Return [X, Y] of the center of cell containing provided text 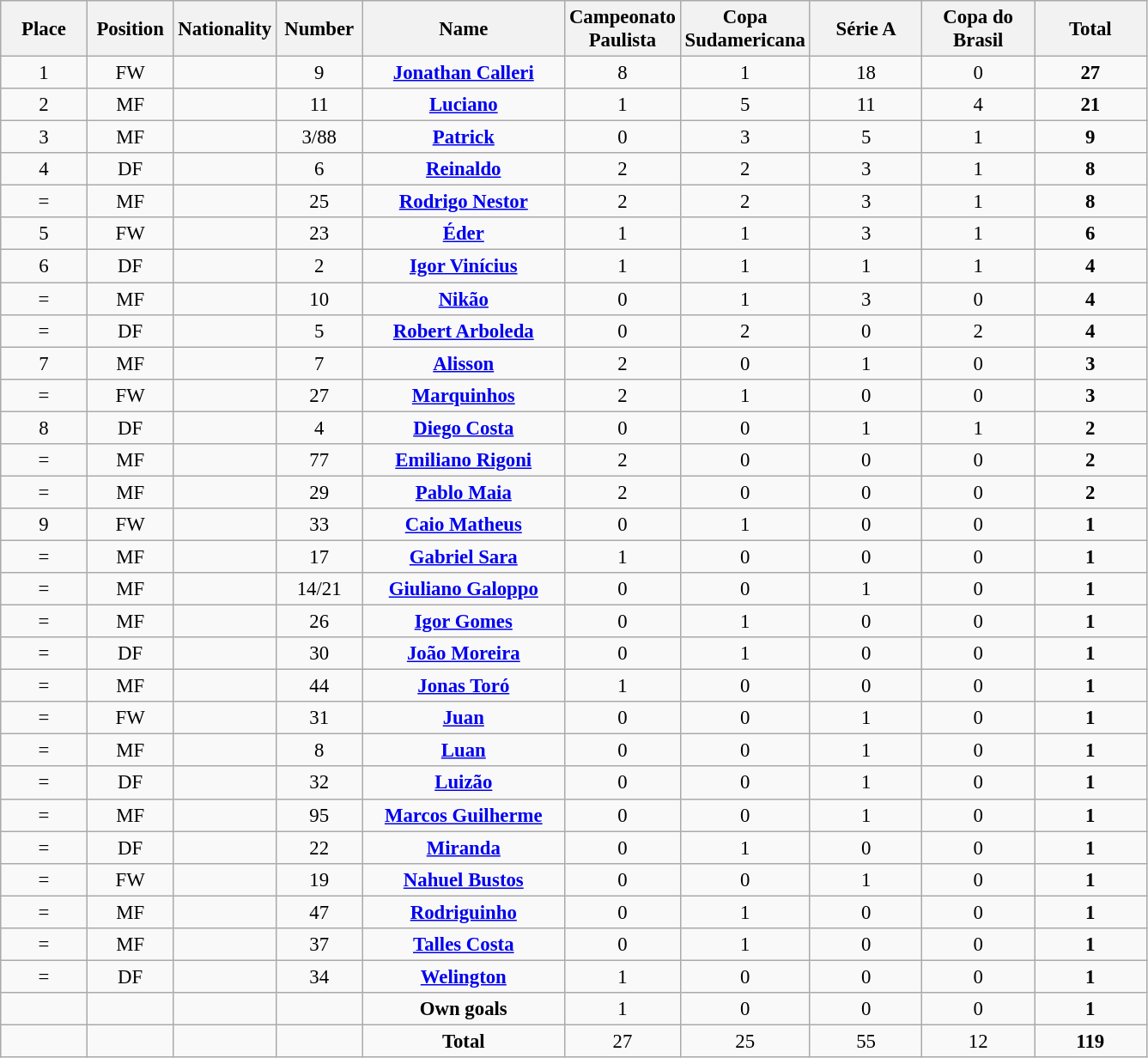
Number [319, 29]
Rodriguinho [464, 912]
Jonas Toró [464, 686]
Emiliano Rigoni [464, 460]
12 [979, 1041]
77 [319, 460]
Copa do Brasil [979, 29]
44 [319, 686]
Talles Costa [464, 945]
Giuliano Galoppo [464, 589]
95 [319, 815]
Patrick [464, 137]
34 [319, 976]
18 [866, 73]
Nahuel Bustos [464, 879]
Nikão [464, 299]
Own goals [464, 1009]
Luizão [464, 783]
Reinaldo [464, 169]
22 [319, 848]
3/88 [319, 137]
Welington [464, 976]
Rodrigo Nestor [464, 202]
Série A [866, 29]
Gabriel Sara [464, 556]
Name [464, 29]
37 [319, 945]
33 [319, 525]
Miranda [464, 848]
26 [319, 622]
Nationality [225, 29]
Luan [464, 751]
17 [319, 556]
Position [131, 29]
Campeonato Paulista [623, 29]
119 [1090, 1041]
14/21 [319, 589]
Copa Sudamericana [745, 29]
Éder [464, 234]
Diego Costa [464, 428]
Alisson [464, 363]
Caio Matheus [464, 525]
21 [1090, 105]
Marcos Guilherme [464, 815]
55 [866, 1041]
Marquinhos [464, 395]
Igor Vinícius [464, 266]
23 [319, 234]
47 [319, 912]
Igor Gomes [464, 622]
31 [319, 718]
32 [319, 783]
Luciano [464, 105]
30 [319, 654]
Jonathan Calleri [464, 73]
19 [319, 879]
Pablo Maia [464, 492]
Juan [464, 718]
Place [45, 29]
10 [319, 299]
Robert Arboleda [464, 331]
João Moreira [464, 654]
29 [319, 492]
